From the cell containing the given text, extract its center point as (X, Y) coordinate. 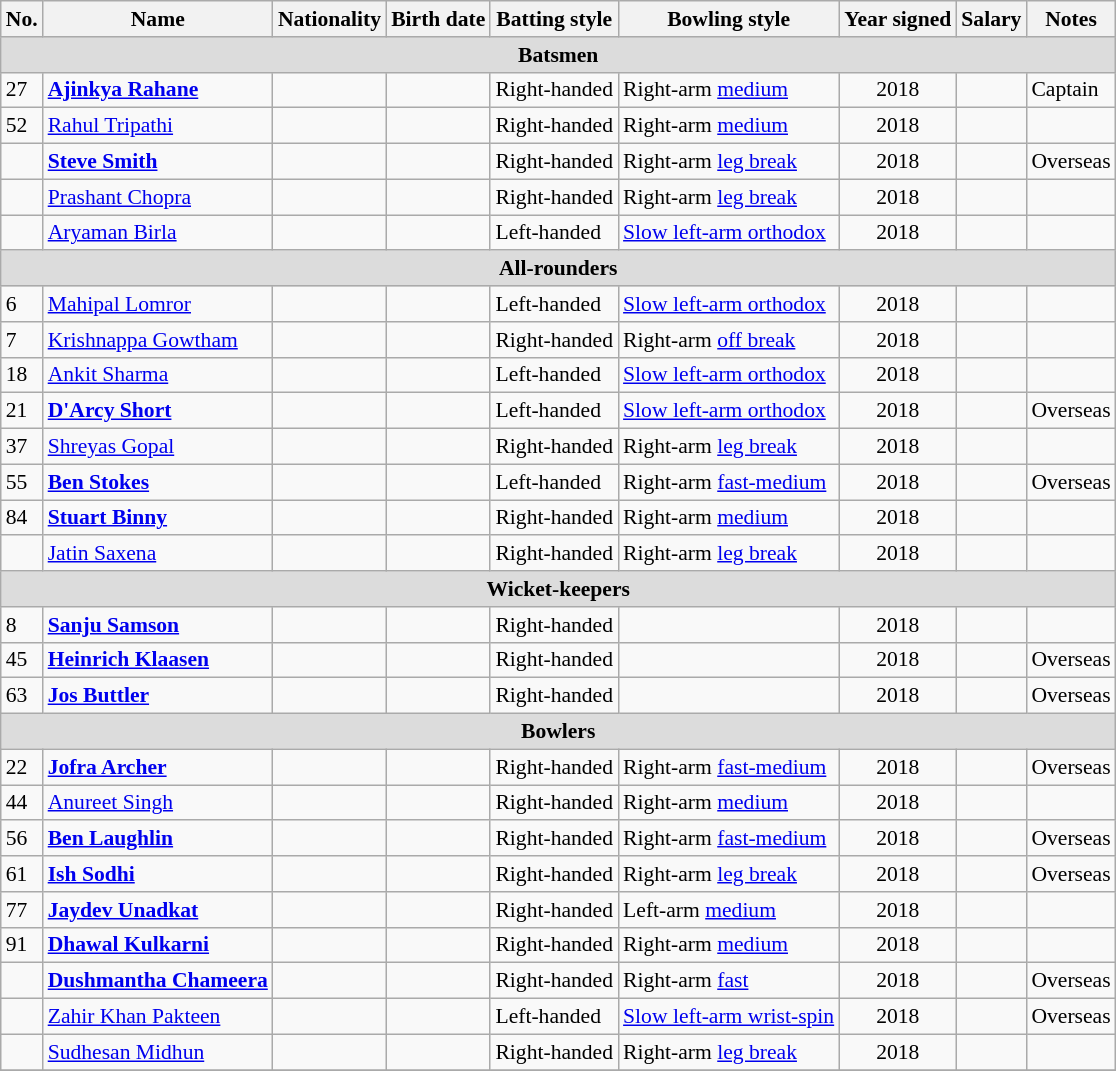
Batsmen (558, 55)
Sanju Samson (158, 625)
Bowlers (558, 732)
Right-arm off break (728, 340)
Salary (991, 19)
Wicket-keepers (558, 589)
Mahipal Lomror (158, 304)
8 (22, 625)
D'Arcy Short (158, 411)
Ajinkya Rahane (158, 90)
Ish Sodhi (158, 874)
Bowling style (728, 19)
18 (22, 375)
All-rounders (558, 269)
55 (22, 482)
Nationality (330, 19)
Stuart Binny (158, 518)
Rahul Tripathi (158, 126)
Dushmantha Chameera (158, 981)
Right-arm fast (728, 981)
Jaydev Unadkat (158, 910)
6 (22, 304)
Steve Smith (158, 162)
44 (22, 803)
56 (22, 839)
No. (22, 19)
Name (158, 19)
Prashant Chopra (158, 197)
Aryaman Birla (158, 233)
52 (22, 126)
37 (22, 447)
Birth date (438, 19)
Jos Buttler (158, 696)
Ben Laughlin (158, 839)
Ben Stokes (158, 482)
Left-arm medium (728, 910)
27 (22, 90)
77 (22, 910)
Zahir Khan Pakteen (158, 1017)
Jofra Archer (158, 767)
21 (22, 411)
84 (22, 518)
Batting style (554, 19)
Year signed (898, 19)
Slow left-arm wrist-spin (728, 1017)
Anureet Singh (158, 803)
63 (22, 696)
61 (22, 874)
Ankit Sharma (158, 375)
Sudhesan Midhun (158, 1052)
Notes (1070, 19)
Jatin Saxena (158, 554)
7 (22, 340)
Krishnappa Gowtham (158, 340)
Heinrich Klaasen (158, 660)
Dhawal Kulkarni (158, 945)
22 (22, 767)
91 (22, 945)
Captain (1070, 90)
Shreyas Gopal (158, 447)
45 (22, 660)
